Return [X, Y] of the center of cell containing provided text 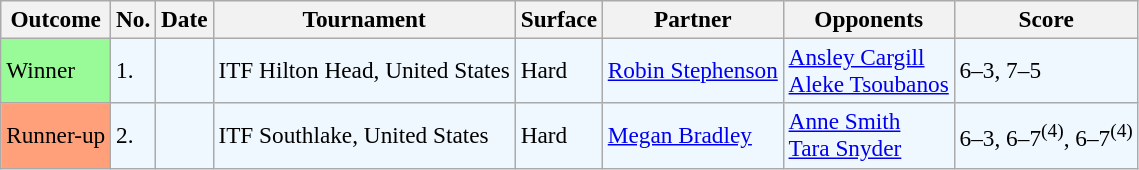
Opponents [868, 19]
ITF Hilton Head, United States [364, 70]
Ansley Cargill Aleke Tsoubanos [868, 70]
Runner-up [56, 136]
ITF Southlake, United States [364, 136]
Winner [56, 70]
Anne Smith Tara Snyder [868, 136]
No. [134, 19]
2. [134, 136]
Surface [558, 19]
Robin Stephenson [692, 70]
Outcome [56, 19]
6–3, 7–5 [1046, 70]
Date [184, 19]
Tournament [364, 19]
1. [134, 70]
Score [1046, 19]
Partner [692, 19]
Megan Bradley [692, 136]
6–3, 6–7(4), 6–7(4) [1046, 136]
